Provide the [x, y] coordinate of the cell's center where the given text is located.  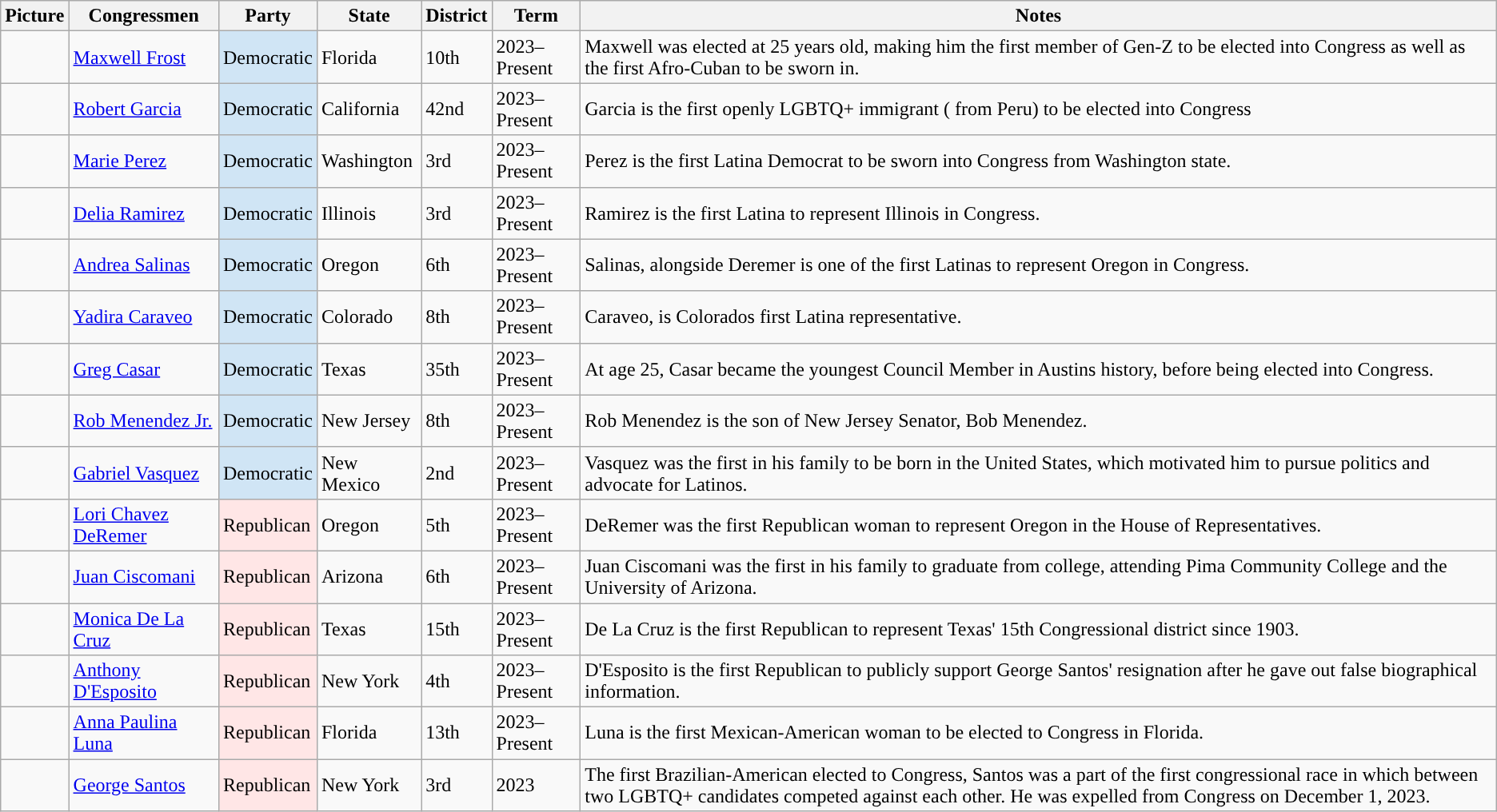
Maxwell Frost [144, 58]
Arizona [369, 577]
Picture [35, 16]
2nd [457, 473]
Luna is the first Mexican-American woman to be elected to Congress in Florida. [1039, 734]
State [369, 16]
Gabriel Vasquez [144, 473]
Caraveo, is Colorados first Latina representative. [1039, 316]
Colorado [369, 316]
District [457, 16]
Greg Casar [144, 369]
Lori Chavez DeRemer [144, 524]
Juan Ciscomani [144, 577]
At age 25, Casar became the youngest Council Member in Austins history, before being elected into Congress. [1039, 369]
DeRemer was the first Republican woman to represent Oregon in the House of Representatives. [1039, 524]
Robert Garcia [144, 109]
Notes [1039, 16]
Term [536, 16]
New Jersey [369, 420]
Maxwell was elected at 25 years old, making him the first member of Gen-Z to be elected into Congress as well as the first Afro-Cuban to be sworn in. [1039, 58]
Perez is the first Latina Democrat to be sworn into Congress from Washington state. [1039, 161]
Illinois [369, 213]
Rob Menendez is the son of New Jersey Senator, Bob Menendez. [1039, 420]
2023 [536, 785]
Andrea Salinas [144, 265]
Party [267, 16]
42nd [457, 109]
Vasquez was the first in his family to be born in the United States, which motivated him to pursue politics and advocate for Latinos. [1039, 473]
Ramirez is the first Latina to represent Illinois in Congress. [1039, 213]
De La Cruz is the first Republican to represent Texas' 15th Congressional district since 1903. [1039, 628]
Delia Ramirez [144, 213]
13th [457, 734]
Monica De La Cruz [144, 628]
Washington [369, 161]
10th [457, 58]
Garcia is the first openly LGBTQ+ immigrant ( from Peru) to be elected into Congress [1039, 109]
Marie Perez [144, 161]
Rob Menendez Jr. [144, 420]
California [369, 109]
15th [457, 628]
Juan Ciscomani was the first in his family to graduate from college, attending Pima Community College and the University of Arizona. [1039, 577]
Salinas, alongside Deremer is one of the first Latinas to represent Oregon in Congress. [1039, 265]
New Mexico [369, 473]
Anna Paulina Luna [144, 734]
Congressmen [144, 16]
D'Esposito is the first Republican to publicly support George Santos' resignation after he gave out false biographical information. [1039, 681]
Anthony D'Esposito [144, 681]
George Santos [144, 785]
4th [457, 681]
Yadira Caraveo [144, 316]
5th [457, 524]
35th [457, 369]
